Identify which cell holds the provided text, then report its (x, y) central coordinate. 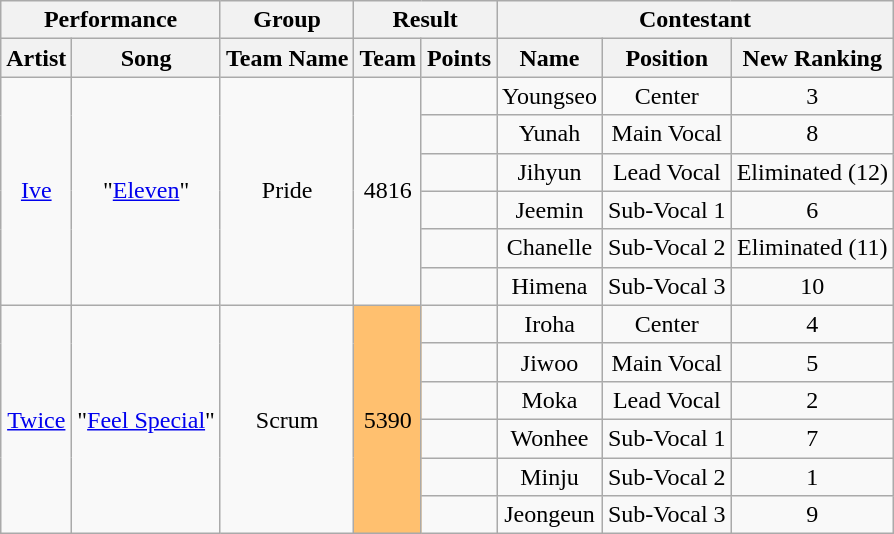
Moka (549, 400)
Himena (549, 286)
Youngseo (549, 96)
Jeongeun (549, 515)
Jihyun (549, 172)
"Feel Special" (146, 419)
Contestant (694, 20)
4 (812, 324)
Eliminated (12) (812, 172)
Wonhee (549, 438)
Song (146, 58)
Twice (36, 419)
"Eleven" (146, 191)
Jeemin (549, 210)
4816 (388, 191)
Jiwoo (549, 362)
8 (812, 134)
Iroha (549, 324)
Chanelle (549, 248)
Scrum (287, 419)
9 (812, 515)
5 (812, 362)
6 (812, 210)
Team (388, 58)
Result (426, 20)
Position (666, 58)
Ive (36, 191)
Artist (36, 58)
Minju (549, 477)
Yunah (549, 134)
Team Name (287, 58)
Pride (287, 191)
7 (812, 438)
Performance (111, 20)
5390 (388, 419)
2 (812, 400)
Eliminated (11) (812, 248)
Name (549, 58)
Points (458, 58)
3 (812, 96)
1 (812, 477)
New Ranking (812, 58)
Group (287, 20)
10 (812, 286)
